Extract the [x, y] coordinate from the center of the cell holding the provided text.  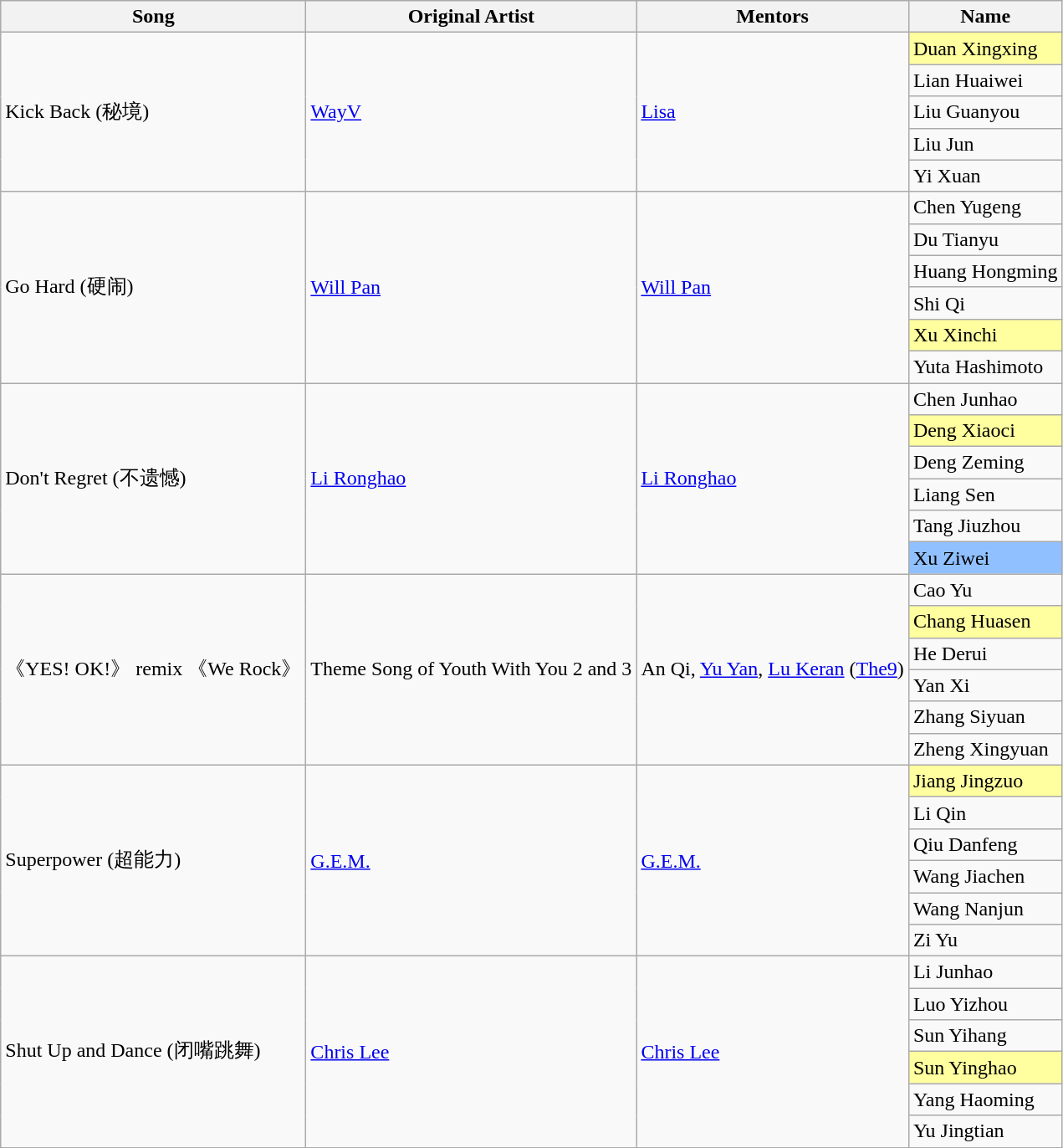
Go Hard (硬闹) [154, 287]
Chen Junhao [985, 399]
Huang Hongming [985, 271]
Liang Sen [985, 495]
Kick Back (秘境) [154, 112]
Yang Haoming [985, 1099]
Li Qin [985, 812]
Shut Up and Dance (闭嘴跳舞) [154, 1052]
Sun Yinghao [985, 1068]
An Qi, Yu Yan, Lu Keran (The9) [773, 669]
Zhang Siyuan [985, 717]
Cao Yu [985, 590]
Li Junhao [985, 972]
Wang Nanjun [985, 908]
Luo Yizhou [985, 1004]
Don't Regret (不遗憾) [154, 479]
Liu Jun [985, 144]
Deng Xiaoci [985, 431]
He Derui [985, 653]
《YES! OK!》 remix 《We Rock》 [154, 669]
Duan Xingxing [985, 49]
Qiu Danfeng [985, 844]
Chen Yugeng [985, 208]
Tang Jiuzhou [985, 526]
Superpower (超能力) [154, 860]
Yuta Hashimoto [985, 366]
Yan Xi [985, 685]
Deng Zeming [985, 463]
Chang Huasen [985, 622]
Theme Song of Youth With You 2 and 3 [472, 669]
Wang Jiachen [985, 876]
Yu Jingtian [985, 1131]
Sun Yihang [985, 1036]
Liu Guanyou [985, 112]
Mentors [773, 17]
Du Tianyu [985, 239]
WayV [472, 112]
Zheng Xingyuan [985, 749]
Xu Ziwei [985, 558]
Xu Xinchi [985, 335]
Lian Huaiwei [985, 80]
Yi Xuan [985, 176]
Name [985, 17]
Original Artist [472, 17]
Song [154, 17]
Zi Yu [985, 940]
Jiang Jingzuo [985, 781]
Lisa [773, 112]
Shi Qi [985, 303]
